Detect which cell encompasses the target text, then output its (X, Y) center coordinate. 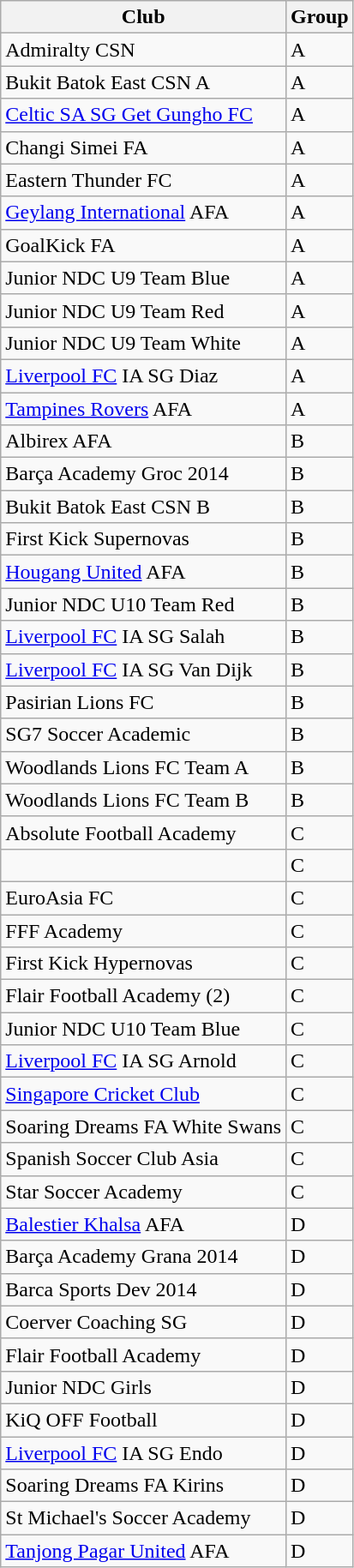
Coerver Coaching SG (144, 1322)
Changi Simei FA (144, 147)
Flair Football Academy (2) (144, 996)
Albirex AFA (144, 442)
Singapore Cricket Club (144, 1094)
Junior NDC U9 Team Blue (144, 278)
Bukit Batok East CSN B (144, 507)
Woodlands Lions FC Team A (144, 767)
Pasirian Lions FC (144, 702)
Barca Sports Dev 2014 (144, 1289)
Liverpool FC IA SG Endo (144, 1453)
Eastern Thunder FC (144, 180)
Junior NDC U9 Team White (144, 343)
SG7 Soccer Academic (144, 735)
Woodlands Lions FC Team B (144, 800)
Absolute Football Academy (144, 832)
Geylang International AFA (144, 213)
Spanish Soccer Club Asia (144, 1159)
Tanjong Pagar United AFA (144, 1551)
Barça Academy Groc 2014 (144, 474)
EuroAsia FC (144, 898)
GoalKick FA (144, 245)
Club (144, 17)
St Michael's Soccer Academy (144, 1518)
Flair Football Academy (144, 1355)
KiQ OFF Football (144, 1420)
Balestier Khalsa AFA (144, 1224)
Soaring Dreams FA Kirins (144, 1486)
Junior NDC U10 Team Red (144, 604)
Tampines Rovers AFA (144, 409)
Liverpool FC IA SG Diaz (144, 375)
Junior NDC U9 Team Red (144, 310)
Barça Academy Grana 2014 (144, 1257)
Liverpool FC IA SG Van Dijk (144, 670)
Hougang United AFA (144, 572)
Junior NDC Girls (144, 1387)
Liverpool FC IA SG Arnold (144, 1061)
Admiralty CSN (144, 50)
Liverpool FC IA SG Salah (144, 637)
FFF Academy (144, 930)
Star Soccer Academy (144, 1192)
Bukit Batok East CSN A (144, 82)
Soaring Dreams FA White Swans (144, 1126)
Junior NDC U10 Team Blue (144, 1029)
First Kick Hypernovas (144, 964)
Group (321, 17)
Celtic SA SG Get Gungho FC (144, 115)
First Kick Supernovas (144, 539)
